For the text-containing cell, return its midpoint in (X, Y) coordinate format. 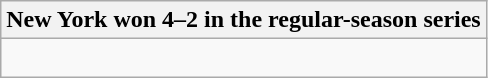
New York won 4–2 in the regular-season series (244, 20)
